Extract the (x, y) coordinate from the center of the cell holding the provided text.  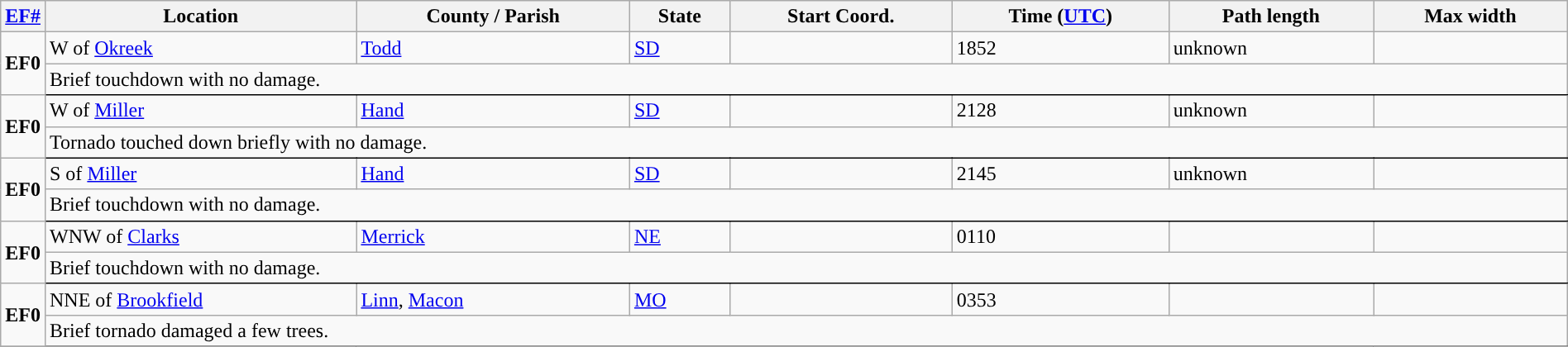
Path length (1270, 17)
0353 (1060, 299)
W of Miller (200, 111)
S of Miller (200, 173)
EF# (23, 17)
MO (680, 299)
Brief tornado damaged a few trees. (806, 330)
Linn, Macon (493, 299)
0110 (1060, 236)
State (680, 17)
NE (680, 236)
NNE of Brookfield (200, 299)
W of Okreek (200, 48)
Location (200, 17)
Todd (493, 48)
2128 (1060, 111)
Time (UTC) (1060, 17)
2145 (1060, 173)
Tornado touched down briefly with no damage. (806, 142)
Merrick (493, 236)
Max width (1470, 17)
WNW of Clarks (200, 236)
County / Parish (493, 17)
Start Coord. (840, 17)
1852 (1060, 48)
